Scan for the cell matching the given text and deliver its (X, Y) coordinate at center. 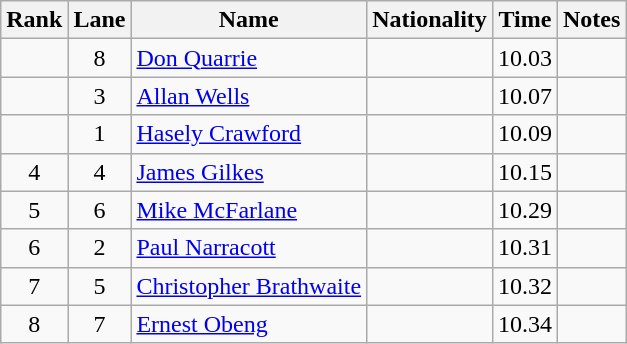
Paul Narracott (249, 248)
10.34 (524, 324)
Ernest Obeng (249, 324)
Lane (100, 20)
10.15 (524, 172)
Time (524, 20)
3 (100, 96)
10.07 (524, 96)
Allan Wells (249, 96)
1 (100, 134)
10.09 (524, 134)
Christopher Brathwaite (249, 286)
10.32 (524, 286)
10.03 (524, 58)
2 (100, 248)
Name (249, 20)
Rank (34, 20)
Mike McFarlane (249, 210)
Don Quarrie (249, 58)
10.29 (524, 210)
Hasely Crawford (249, 134)
Nationality (430, 20)
10.31 (524, 248)
James Gilkes (249, 172)
Notes (591, 20)
